Provide the [X, Y] coordinate of the cell's center where the given text is located.  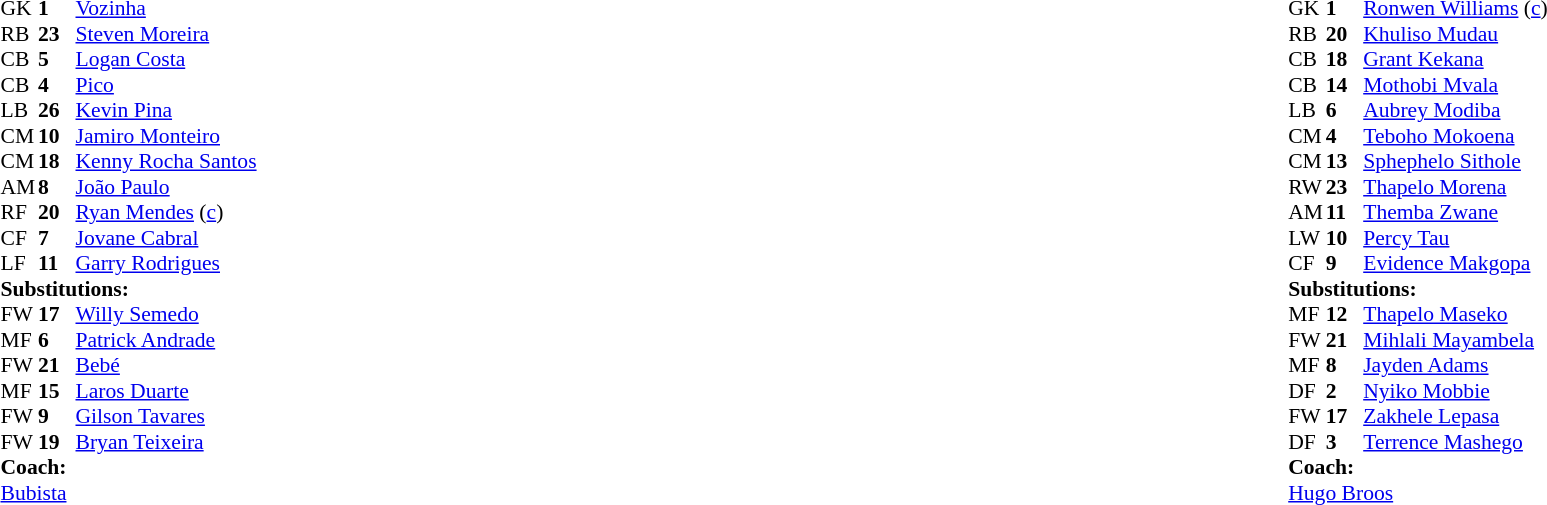
Substitutions: [128, 289]
Ryan Mendes (c) [166, 213]
2 [1345, 391]
Pico [166, 85]
Jamiro Monteiro [166, 136]
19 [57, 442]
Coach: [128, 467]
5 [57, 59]
Kevin Pina [166, 111]
Bryan Teixeira [166, 442]
Bebé [166, 365]
Patrick Andrade [166, 340]
LF [19, 263]
Garry Rodrigues [166, 263]
RW [1307, 187]
13 [1345, 161]
RF [19, 213]
3 [1345, 442]
26 [57, 111]
Gilson Tavares [166, 417]
Jovane Cabral [166, 238]
12 [1345, 315]
Willy Semedo [166, 315]
7 [57, 238]
Logan Costa [166, 59]
15 [57, 391]
João Paulo [166, 187]
Steven Moreira [166, 34]
Kenny Rocha Santos [166, 161]
14 [1345, 85]
Laros Duarte [166, 391]
LW [1307, 238]
